Return (x, y) of the center of cell containing provided text 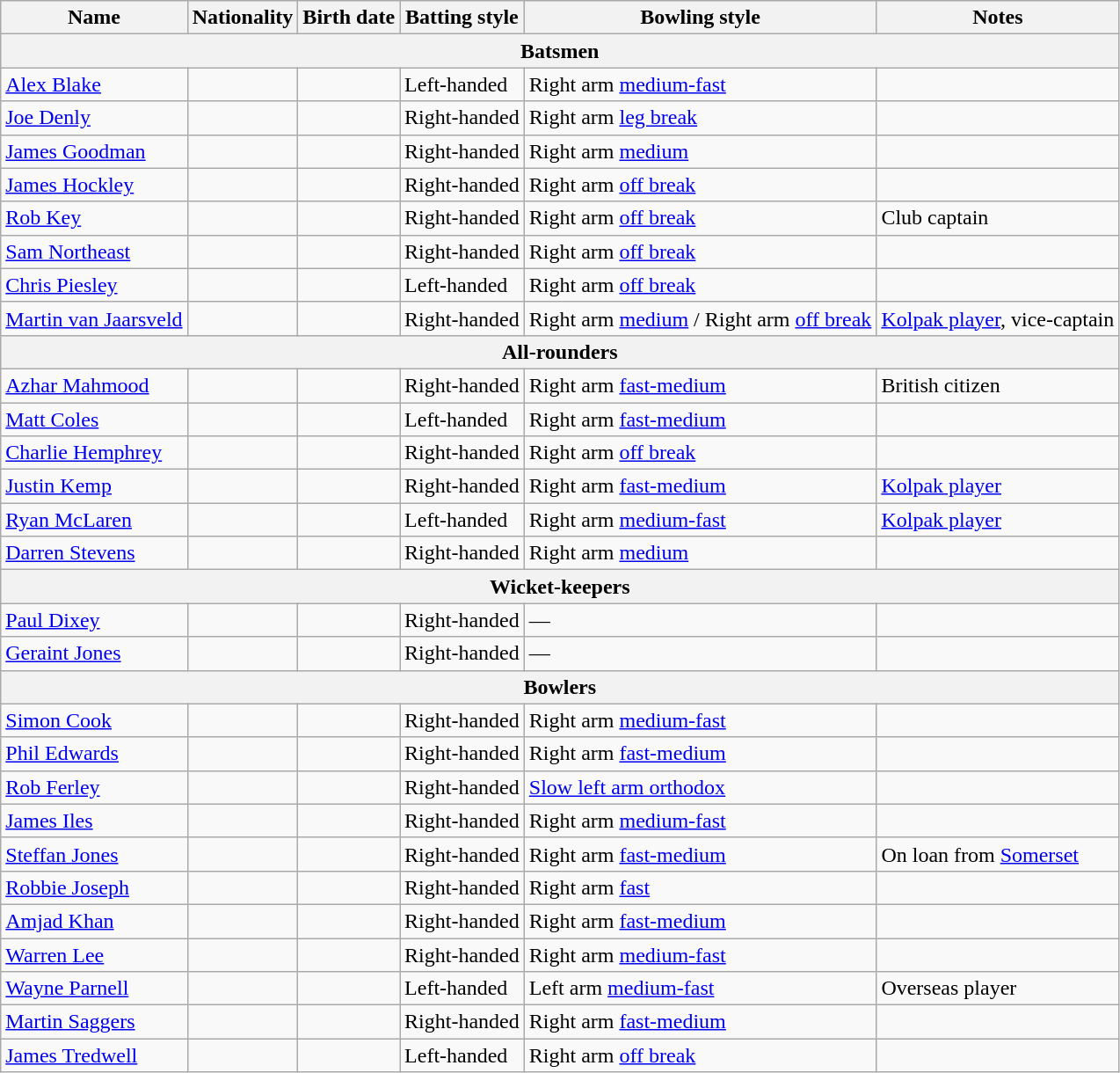
On loan from Somerset (998, 854)
Batting style (462, 18)
Geraint Jones (94, 653)
Charlie Hemphrey (94, 453)
Martin Saggers (94, 1022)
Sam Northeast (94, 252)
Steffan Jones (94, 854)
Joe Denly (94, 118)
Nationality (243, 18)
Left arm medium-fast (700, 989)
Right arm fast (700, 887)
Azhar Mahmood (94, 385)
Rob Key (94, 218)
Right arm leg break (700, 118)
Right arm medium / Right arm off break (700, 318)
Club captain (998, 218)
Paul Dixey (94, 620)
Matt Coles (94, 420)
British citizen (998, 385)
Wayne Parnell (94, 989)
Slow left arm orthodox (700, 787)
Ryan McLaren (94, 520)
James Goodman (94, 151)
Batsmen (560, 51)
Phil Edwards (94, 754)
Name (94, 18)
Simon Cook (94, 720)
Chris Piesley (94, 285)
Warren Lee (94, 954)
Notes (998, 18)
James Tredwell (94, 1055)
Rob Ferley (94, 787)
Overseas player (998, 989)
Bowling style (700, 18)
Bowlers (560, 687)
Amjad Khan (94, 921)
Wicket-keepers (560, 587)
Martin van Jaarsveld (94, 318)
James Hockley (94, 185)
Kolpak player, vice-captain (998, 318)
Justin Kemp (94, 486)
All-rounders (560, 352)
James Iles (94, 821)
Robbie Joseph (94, 887)
Alex Blake (94, 84)
Birth date (349, 18)
Darren Stevens (94, 553)
